Return (X, Y) of the center of cell containing provided text 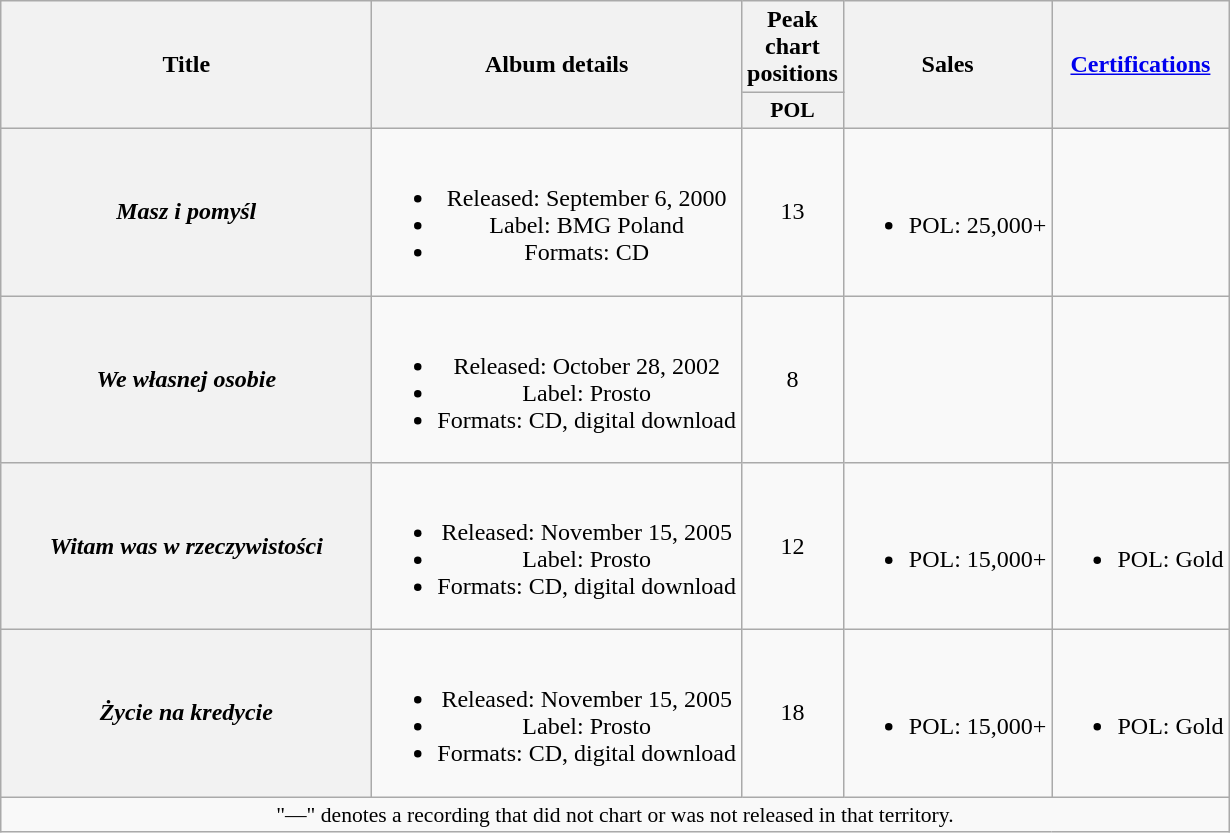
POL: 25,000+ (948, 212)
We własnej osobie (186, 380)
12 (793, 546)
POL (793, 111)
Released: October 28, 2002Label: ProstoFormats: CD, digital download (557, 380)
Masz i pomyśl (186, 212)
8 (793, 380)
Życie na kredycie (186, 714)
18 (793, 714)
Album details (557, 65)
Released: September 6, 2000Label: BMG PolandFormats: CD (557, 212)
Title (186, 65)
Witam was w rzeczywistości (186, 546)
13 (793, 212)
Peak chart positions (793, 47)
Certifications (1140, 65)
"—" denotes a recording that did not chart or was not released in that territory. (615, 815)
Sales (948, 65)
